For the text-containing cell, return its midpoint in (X, Y) coordinate format. 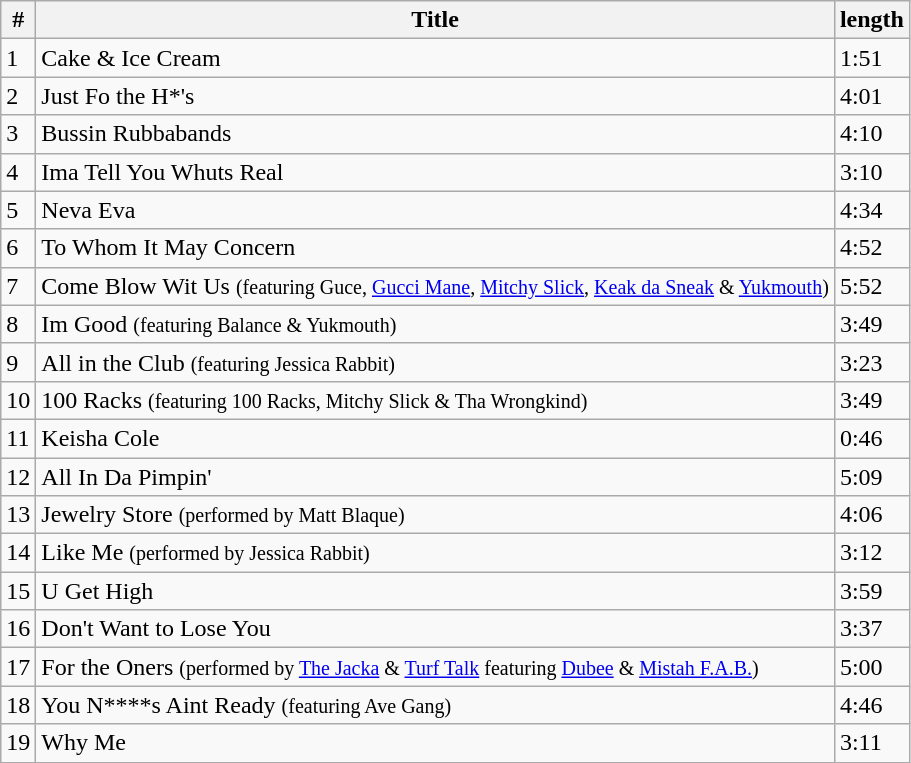
5:00 (872, 667)
18 (18, 705)
4:06 (872, 515)
You N****s Aint Ready (featuring Ave Gang) (436, 705)
12 (18, 477)
13 (18, 515)
Why Me (436, 743)
11 (18, 438)
3:10 (872, 172)
4:10 (872, 134)
6 (18, 248)
10 (18, 400)
15 (18, 591)
3 (18, 134)
Don't Want to Lose You (436, 629)
4 (18, 172)
Im Good (featuring Balance & Yukmouth) (436, 324)
# (18, 20)
5:09 (872, 477)
100 Racks (featuring 100 Racks, Mitchy Slick & Tha Wrongkind) (436, 400)
length (872, 20)
Keisha Cole (436, 438)
Come Blow Wit Us (featuring Guce, Gucci Mane, Mitchy Slick, Keak da Sneak & Yukmouth) (436, 286)
All in the Club (featuring Jessica Rabbit) (436, 362)
9 (18, 362)
Like Me (performed by Jessica Rabbit) (436, 553)
5 (18, 210)
4:34 (872, 210)
Just Fo the H*'s (436, 96)
4:46 (872, 705)
3:11 (872, 743)
17 (18, 667)
1 (18, 58)
5:52 (872, 286)
14 (18, 553)
For the Oners (performed by The Jacka & Turf Talk featuring Dubee & Mistah F.A.B.) (436, 667)
4:52 (872, 248)
3:12 (872, 553)
Title (436, 20)
2 (18, 96)
3:59 (872, 591)
8 (18, 324)
19 (18, 743)
Ima Tell You Whuts Real (436, 172)
To Whom It May Concern (436, 248)
All In Da Pimpin' (436, 477)
16 (18, 629)
4:01 (872, 96)
3:23 (872, 362)
Bussin Rubbabands (436, 134)
U Get High (436, 591)
Jewelry Store (performed by Matt Blaque) (436, 515)
3:37 (872, 629)
Cake & Ice Cream (436, 58)
Neva Eva (436, 210)
7 (18, 286)
0:46 (872, 438)
1:51 (872, 58)
